Identify which cell holds the provided text, then report its (x, y) central coordinate. 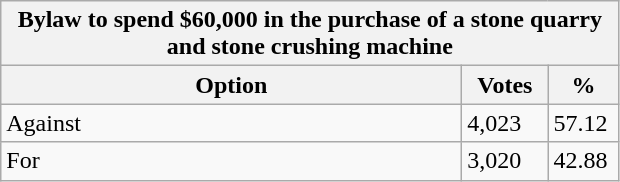
42.88 (584, 161)
3,020 (505, 161)
For (232, 161)
Against (232, 123)
Votes (505, 85)
57.12 (584, 123)
% (584, 85)
Bylaw to spend $60,000 in the purchase of a stone quarry and stone crushing machine (310, 34)
Option (232, 85)
4,023 (505, 123)
